Return the (X, Y) coordinate for the center point of the cell that contains the specified text.  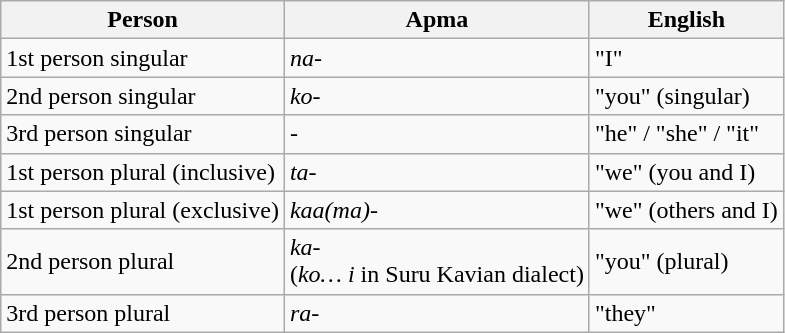
"you" (plural) (686, 262)
ko- (436, 96)
"we" (others and I) (686, 210)
ka-(ko… i in Suru Kavian dialect) (436, 262)
"he" / "she" / "it" (686, 134)
Apma (436, 20)
Person (143, 20)
"you" (singular) (686, 96)
English (686, 20)
3rd person singular (143, 134)
"I" (686, 58)
"we" (you and I) (686, 172)
ra- (436, 313)
ta- (436, 172)
1st person singular (143, 58)
2nd person plural (143, 262)
- (436, 134)
2nd person singular (143, 96)
na- (436, 58)
3rd person plural (143, 313)
"they" (686, 313)
1st person plural (inclusive) (143, 172)
kaa(ma)- (436, 210)
1st person plural (exclusive) (143, 210)
